Return the [x, y] coordinate for the center point of the cell that contains the specified text.  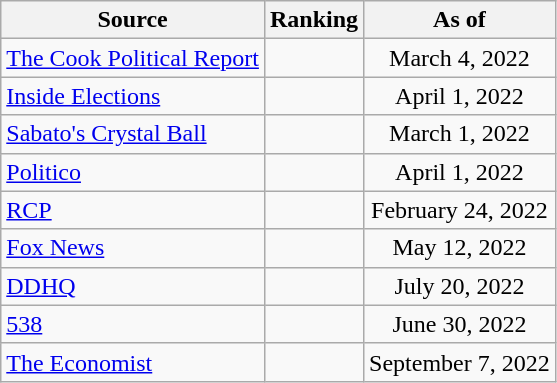
Politico [133, 172]
The Economist [133, 362]
June 30, 2022 [460, 324]
The Cook Political Report [133, 58]
March 1, 2022 [460, 134]
Inside Elections [133, 96]
DDHQ [133, 286]
September 7, 2022 [460, 362]
Fox News [133, 248]
Sabato's Crystal Ball [133, 134]
As of [460, 20]
May 12, 2022 [460, 248]
Source [133, 20]
March 4, 2022 [460, 58]
February 24, 2022 [460, 210]
RCP [133, 210]
July 20, 2022 [460, 286]
538 [133, 324]
Ranking [314, 20]
